Capture the cell that displays the provided text and extract its [X, Y] central coordinate. 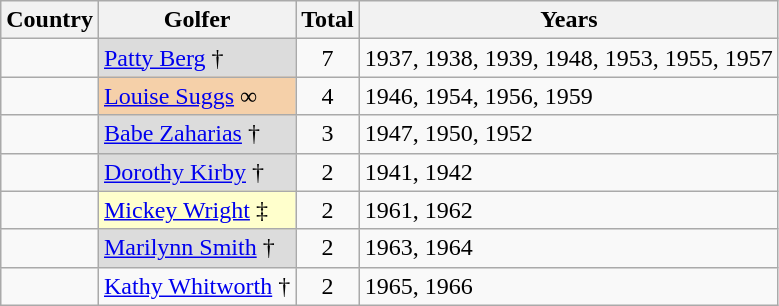
1937, 1938, 1939, 1948, 1953, 1955, 1957 [568, 58]
Dorothy Kirby † [196, 172]
4 [328, 96]
Country [50, 20]
Babe Zaharias † [196, 134]
Kathy Whitworth † [196, 286]
1941, 1942 [568, 172]
Years [568, 20]
Total [328, 20]
1946, 1954, 1956, 1959 [568, 96]
3 [328, 134]
Louise Suggs ∞ [196, 96]
Patty Berg † [196, 58]
Marilynn Smith † [196, 248]
1961, 1962 [568, 210]
Mickey Wright ‡ [196, 210]
1965, 1966 [568, 286]
1947, 1950, 1952 [568, 134]
1963, 1964 [568, 248]
Golfer [196, 20]
7 [328, 58]
